From the cell containing the given text, extract its center point as (X, Y) coordinate. 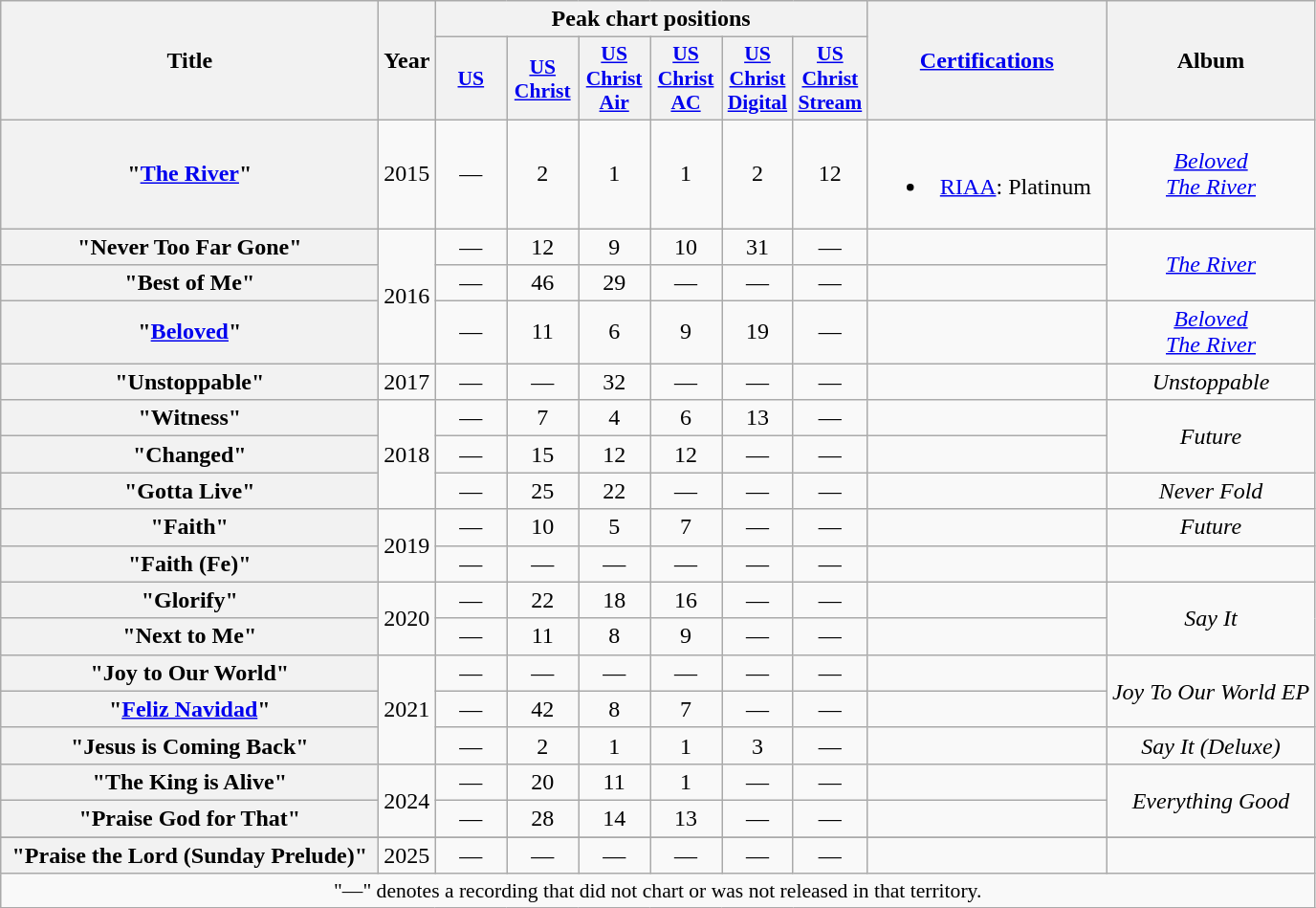
"The King is Alive" (189, 782)
2016 (407, 295)
Title (189, 61)
"Faith" (189, 527)
"Faith (Fe)" (189, 564)
USChristDigital (757, 78)
Album (1211, 61)
"Joy to Our World" (189, 673)
"Next to Me" (189, 636)
2021 (407, 709)
46 (543, 283)
15 (543, 454)
2018 (407, 454)
Never Fold (1211, 491)
Certifications (987, 61)
Peak chart positions (650, 19)
"The River" (189, 174)
29 (614, 283)
19 (757, 333)
2015 (407, 174)
32 (614, 382)
Everything Good (1211, 800)
"Beloved" (189, 333)
"—" denotes a recording that did not chart or was not released in that territory. (658, 891)
14 (614, 818)
Say It (1211, 618)
28 (543, 818)
25 (543, 491)
"Jesus is Coming Back" (189, 745)
US (471, 78)
"Glorify" (189, 600)
USChristAC (687, 78)
"Feliz Navidad" (189, 709)
"Praise the Lord (Sunday Prelude)" (189, 854)
"Praise God for That" (189, 818)
3 (757, 745)
20 (543, 782)
2024 (407, 800)
2019 (407, 545)
16 (687, 600)
2025 (407, 854)
"Unstoppable" (189, 382)
Joy To Our World EP (1211, 691)
RIAA: Platinum (987, 174)
5 (614, 527)
31 (757, 246)
USChristStream (830, 78)
42 (543, 709)
4 (614, 418)
"Gotta Live" (189, 491)
The River (1211, 264)
Unstoppable (1211, 382)
USChrist (543, 78)
"Witness" (189, 418)
2020 (407, 618)
"Changed" (189, 454)
18 (614, 600)
Say It (Deluxe) (1211, 745)
"Never Too Far Gone" (189, 246)
"Best of Me" (189, 283)
Year (407, 61)
USChristAir (614, 78)
2017 (407, 382)
